Locate the cell with the specified text and output its [X, Y] center coordinate. 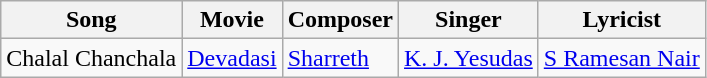
K. J. Yesudas [469, 58]
Singer [469, 20]
Movie [232, 20]
Sharreth [340, 58]
Composer [340, 20]
Lyricist [622, 20]
Devadasi [232, 58]
Song [92, 20]
S Ramesan Nair [622, 58]
Chalal Chanchala [92, 58]
